Output the (x, y) coordinate of the center of the cell containing the given text.  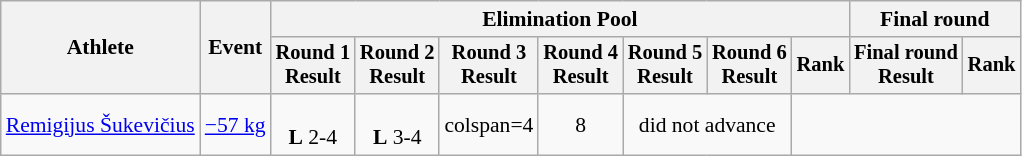
Athlete (100, 48)
Round 2Result (397, 66)
Round 1Result (313, 66)
−57 kg (236, 124)
Round 5Result (665, 66)
8 (580, 124)
did not advance (708, 124)
Event (236, 48)
L 2-4 (313, 124)
Round 6Result (749, 66)
Round 3Result (488, 66)
Final round (934, 19)
colspan=4 (488, 124)
L 3-4 (397, 124)
Elimination Pool (560, 19)
Remigijus Šukevičius (100, 124)
Final roundResult (906, 66)
Round 4Result (580, 66)
